Scan for the cell matching the given text and deliver its [x, y] coordinate at center. 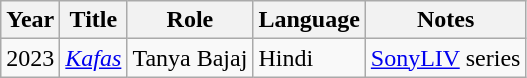
SonyLIV series [446, 58]
Role [190, 20]
Year [30, 20]
2023 [30, 58]
Notes [446, 20]
Title [94, 20]
Hindi [309, 58]
Tanya Bajaj [190, 58]
Kafas [94, 58]
Language [309, 20]
